Output the (x, y) coordinate of the center of the cell containing the given text.  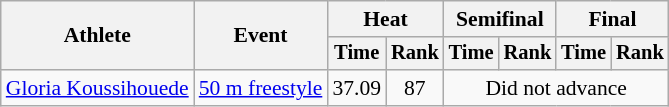
87 (415, 88)
Heat (385, 19)
50 m freestyle (261, 88)
Did not advance (556, 88)
Semifinal (500, 19)
Athlete (98, 36)
Event (261, 36)
37.09 (356, 88)
Final (612, 19)
Gloria Koussihouede (98, 88)
